Capture the cell that displays the provided text and extract its (x, y) central coordinate. 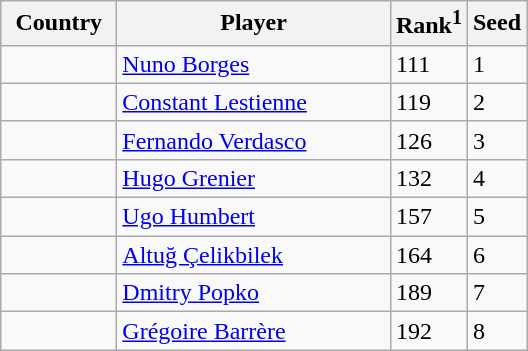
Fernando Verdasco (254, 140)
1 (496, 64)
Grégoire Barrère (254, 331)
Ugo Humbert (254, 217)
Rank1 (428, 24)
189 (428, 293)
4 (496, 178)
3 (496, 140)
Dmitry Popko (254, 293)
Altuğ Çelikbilek (254, 255)
126 (428, 140)
6 (496, 255)
8 (496, 331)
157 (428, 217)
Player (254, 24)
5 (496, 217)
7 (496, 293)
Nuno Borges (254, 64)
Seed (496, 24)
2 (496, 102)
119 (428, 102)
192 (428, 331)
132 (428, 178)
111 (428, 64)
Country (59, 24)
Hugo Grenier (254, 178)
164 (428, 255)
Constant Lestienne (254, 102)
